Output the [x, y] coordinate of the center of the cell containing the given text.  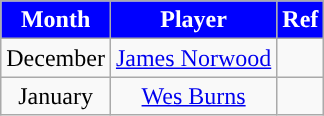
Ref [300, 20]
James Norwood [193, 58]
January [56, 96]
December [56, 58]
Month [56, 20]
Wes Burns [193, 96]
Player [193, 20]
